Identify which cell holds the provided text, then report its [x, y] central coordinate. 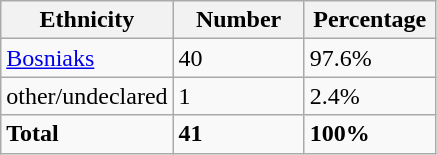
Bosniaks [87, 58]
97.6% [370, 58]
Total [87, 134]
2.4% [370, 96]
40 [238, 58]
other/undeclared [87, 96]
1 [238, 96]
Percentage [370, 20]
Ethnicity [87, 20]
100% [370, 134]
Number [238, 20]
41 [238, 134]
